From the cell containing the given text, extract its center point as [x, y] coordinate. 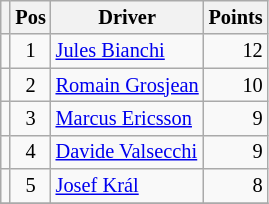
Pos [30, 17]
Marcus Ericsson [128, 118]
Driver [128, 17]
Romain Grosjean [128, 85]
Davide Valsecchi [128, 152]
4 [30, 152]
Jules Bianchi [128, 51]
10 [236, 85]
5 [30, 186]
1 [30, 51]
Josef Král [128, 186]
3 [30, 118]
2 [30, 85]
Points [236, 17]
8 [236, 186]
12 [236, 51]
